For the text-containing cell, return its midpoint in [X, Y] coordinate format. 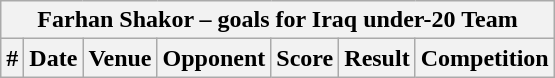
Opponent [214, 58]
Competition [484, 58]
Score [305, 58]
Date [54, 58]
# [12, 58]
Venue [120, 58]
Farhan Shakor – goals for Iraq under-20 Team [278, 20]
Result [377, 58]
